For the text-containing cell, return its midpoint in [X, Y] coordinate format. 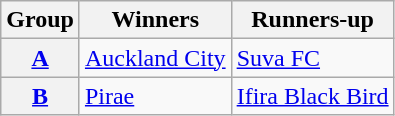
Pirae [155, 96]
Winners [155, 20]
Runners-up [312, 20]
B [40, 96]
Ifira Black Bird [312, 96]
Suva FC [312, 58]
A [40, 58]
Group [40, 20]
Auckland City [155, 58]
